Return the (X, Y) coordinate for the center point of the cell that contains the specified text.  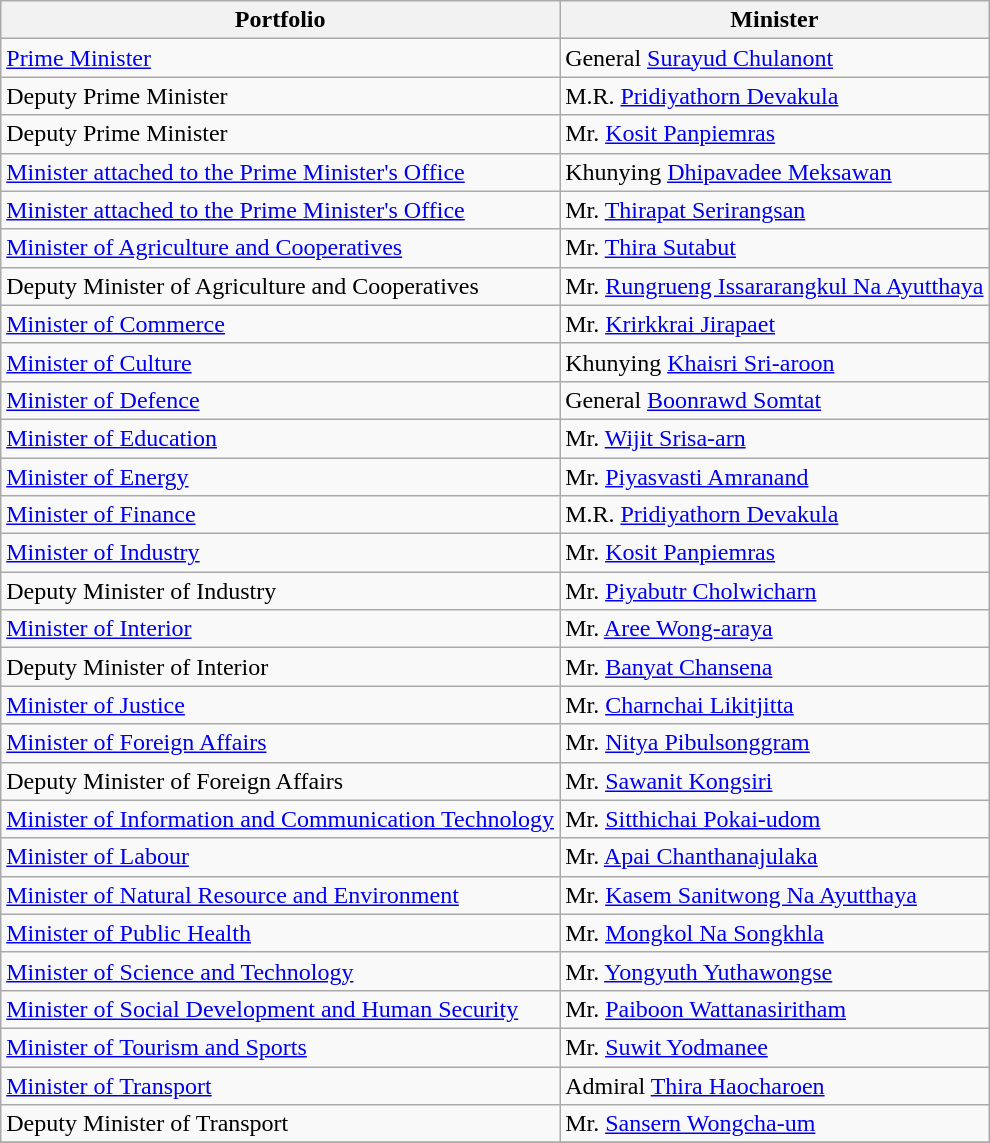
Mr. Piyabutr Cholwicharn (774, 591)
Minister of Agriculture and Cooperatives (280, 248)
Deputy Minister of Industry (280, 591)
Mr. Piyasvasti Amranand (774, 477)
Minister of Foreign Affairs (280, 743)
Minister of Natural Resource and Environment (280, 895)
Minister of Defence (280, 400)
Mr. Rungrueng Issararangkul Na Ayutthaya (774, 286)
Minister of Culture (280, 362)
Deputy Minister of Interior (280, 667)
Minister of Tourism and Sports (280, 1047)
Mr. Nitya Pibulsonggram (774, 743)
Mr. Yongyuth Yuthawongse (774, 971)
Admiral Thira Haocharoen (774, 1085)
Mr. Thira Sutabut (774, 248)
General Boonrawd Somtat (774, 400)
Mr. Aree Wong-araya (774, 629)
Khunying Dhipavadee Meksawan (774, 172)
Mr. Sitthichai Pokai-udom (774, 819)
Minister (774, 20)
Mr. Charnchai Likitjitta (774, 705)
Mr. Sawanit Kongsiri (774, 781)
Mr. Banyat Chansena (774, 667)
Mr. Kasem Sanitwong Na Ayutthaya (774, 895)
Minister of Science and Technology (280, 971)
Minister of Industry (280, 553)
Mr. Apai Chanthanajulaka (774, 857)
Minister of Information and Communication Technology (280, 819)
Khunying Khaisri Sri-aroon (774, 362)
Mr. Krirkkrai Jirapaet (774, 324)
Deputy Minister of Foreign Affairs (280, 781)
Minister of Justice (280, 705)
Mr. Thirapat Serirangsan (774, 210)
Portfolio (280, 20)
Mr. Suwit Yodmanee (774, 1047)
Deputy Minister of Transport (280, 1124)
Deputy Minister of Agriculture and Cooperatives (280, 286)
Minister of Social Development and Human Security (280, 1009)
Minister of Interior (280, 629)
Minister of Labour (280, 857)
Mr. Mongkol Na Songkhla (774, 933)
Minister of Finance (280, 515)
Minister of Transport (280, 1085)
Prime Minister (280, 58)
General Surayud Chulanont (774, 58)
Mr. Sansern Wongcha-um (774, 1124)
Mr. Wijit Srisa-arn (774, 438)
Minister of Commerce (280, 324)
Minister of Public Health (280, 933)
Minister of Education (280, 438)
Mr. Paiboon Wattanasiritham (774, 1009)
Minister of Energy (280, 477)
